Return the [X, Y] coordinate for the center point of the cell that contains the specified text.  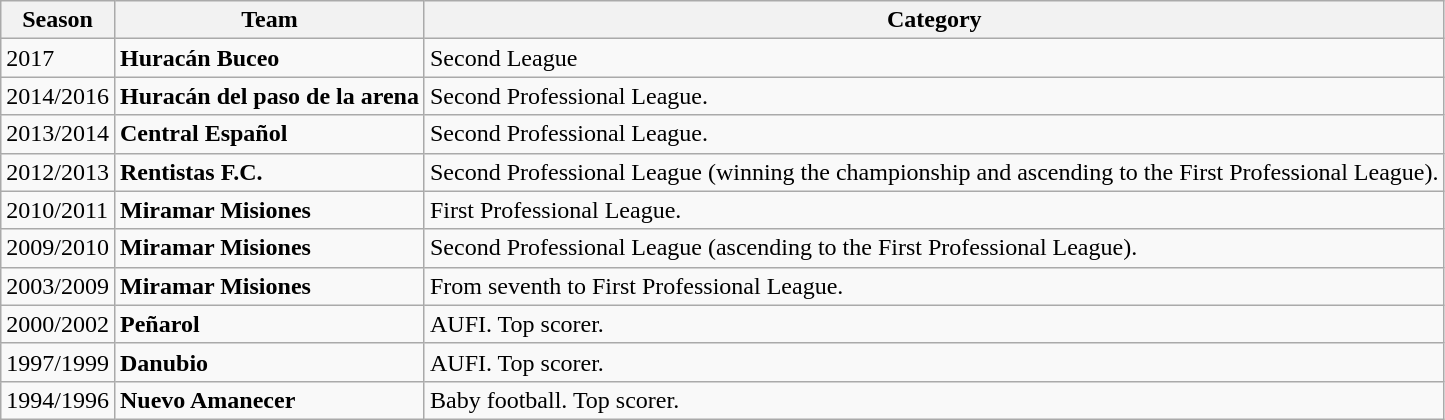
1997/1999 [58, 362]
Second Professional League (ascending to the First Professional League). [934, 248]
2014/2016 [58, 96]
Huracán del paso de la arena [269, 96]
Rentistas F.C. [269, 172]
Baby football. Top scorer. [934, 400]
From seventh to First Professional League. [934, 286]
2000/2002 [58, 324]
Peñarol [269, 324]
Season [58, 20]
2013/2014 [58, 134]
Central Español [269, 134]
Danubio [269, 362]
First Professional League. [934, 210]
Nuevo Amanecer [269, 400]
2009/2010 [58, 248]
Team [269, 20]
1994/1996 [58, 400]
Second League [934, 58]
Huracán Buceo [269, 58]
2003/2009 [58, 286]
2017 [58, 58]
2012/2013 [58, 172]
Second Professional League (winning the championship and ascending to the First Professional League). [934, 172]
Category [934, 20]
2010/2011 [58, 210]
